Capture the cell that displays the provided text and extract its [X, Y] central coordinate. 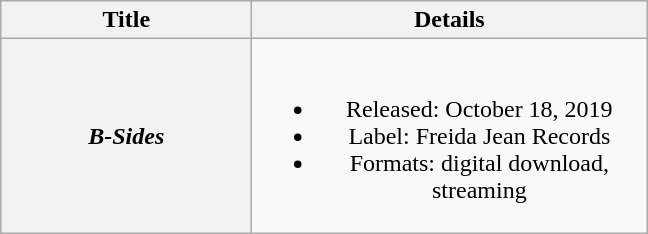
Title [126, 20]
B-Sides [126, 136]
Details [450, 20]
Released: October 18, 2019Label: Freida Jean RecordsFormats: digital download, streaming [450, 136]
